Scan for the cell matching the given text and deliver its [X, Y] coordinate at center. 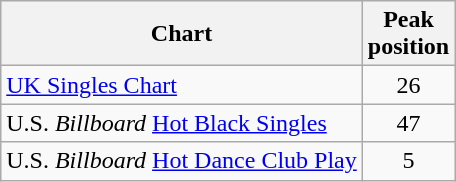
U.S. Billboard Hot Black Singles [182, 123]
26 [408, 85]
47 [408, 123]
Peakposition [408, 34]
Chart [182, 34]
UK Singles Chart [182, 85]
U.S. Billboard Hot Dance Club Play [182, 161]
5 [408, 161]
